Detect which cell encompasses the target text, then output its [x, y] center coordinate. 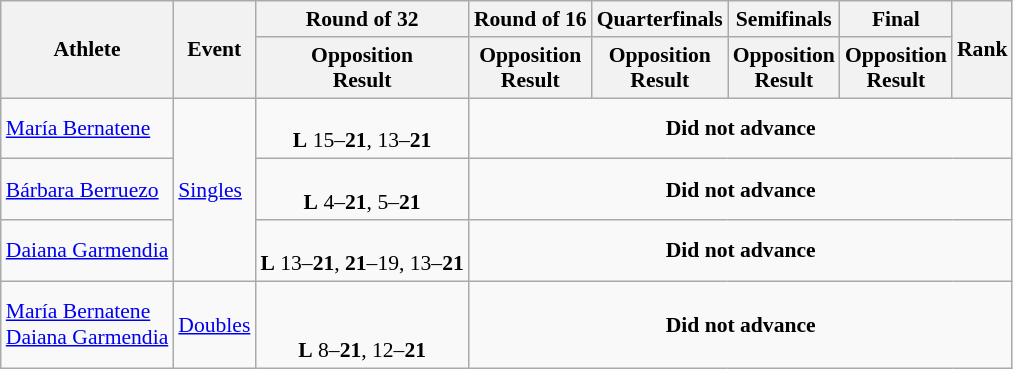
Event [214, 50]
María Bernatene [88, 128]
Bárbara Berruezo [88, 190]
Semifinals [784, 19]
Singles [214, 190]
Doubles [214, 324]
L 15–21, 13–21 [362, 128]
L 4–21, 5–21 [362, 190]
Daiana Garmendia [88, 250]
L 13–21, 21–19, 13–21 [362, 250]
Quarterfinals [660, 19]
Rank [982, 50]
Final [896, 19]
Round of 32 [362, 19]
Round of 16 [530, 19]
María BernateneDaiana Garmendia [88, 324]
Athlete [88, 50]
L 8–21, 12–21 [362, 324]
